Extract the [x, y] coordinate from the center of the cell holding the provided text.  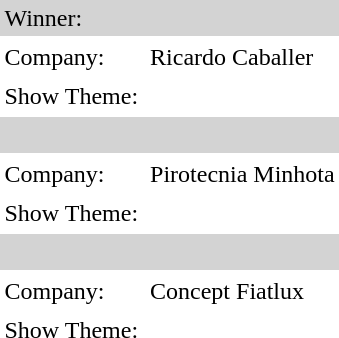
Winner: [170, 18]
